Extract the [X, Y] coordinate from the center of the cell holding the provided text.  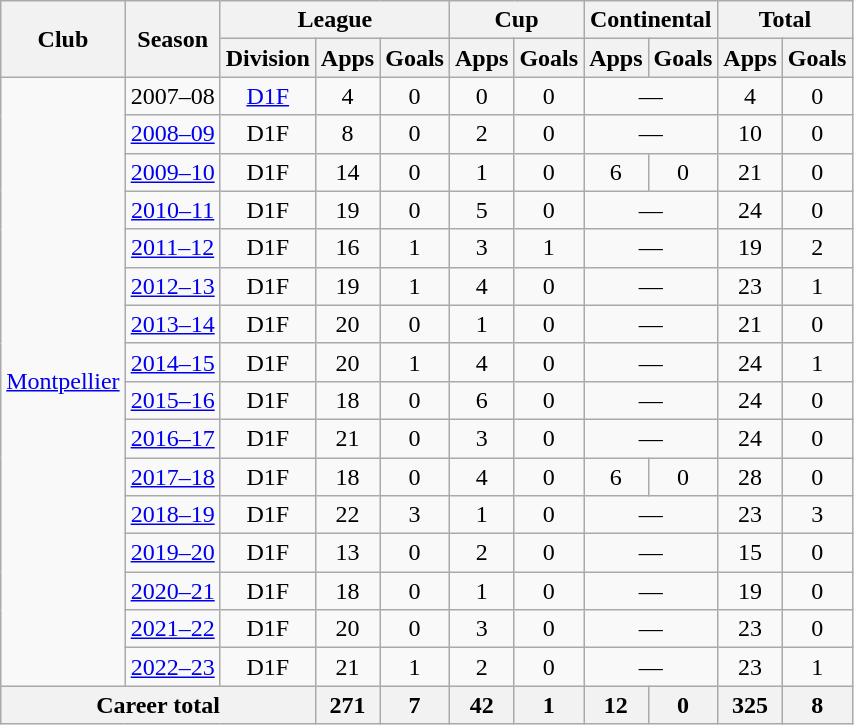
42 [481, 705]
Division [268, 58]
271 [347, 705]
2019–20 [172, 553]
14 [347, 172]
2013–14 [172, 324]
2016–17 [172, 438]
28 [750, 477]
2017–18 [172, 477]
16 [347, 248]
2011–12 [172, 248]
Montpellier [63, 382]
Season [172, 39]
2022–23 [172, 667]
13 [347, 553]
15 [750, 553]
2009–10 [172, 172]
2021–22 [172, 629]
Cup [516, 20]
5 [481, 210]
2007–08 [172, 96]
2010–11 [172, 210]
Total [785, 20]
12 [616, 705]
2015–16 [172, 400]
Continental [651, 20]
2012–13 [172, 286]
7 [415, 705]
2018–19 [172, 515]
Club [63, 39]
325 [750, 705]
2014–15 [172, 362]
22 [347, 515]
League [334, 20]
Career total [158, 705]
2020–21 [172, 591]
10 [750, 134]
2008–09 [172, 134]
